Detect which cell encompasses the target text, then output its [x, y] center coordinate. 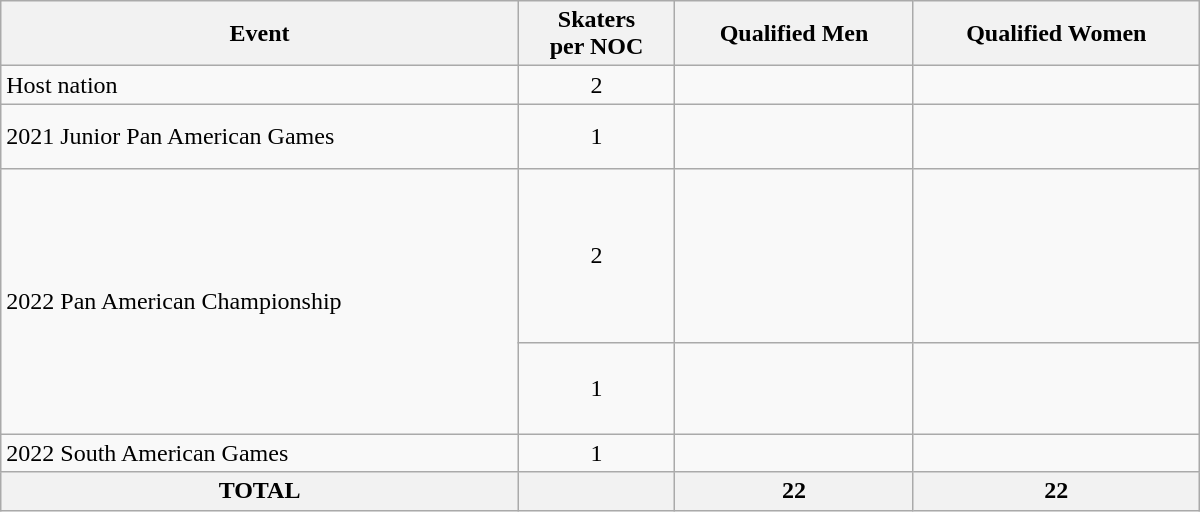
Host nation [260, 85]
Event [260, 34]
TOTAL [260, 491]
Qualified Women [1056, 34]
Skaters per NOC [596, 34]
2022 South American Games [260, 453]
Qualified Men [794, 34]
2021 Junior Pan American Games [260, 136]
2022 Pan American Championship [260, 302]
